From the cell containing the given text, extract its center point as (X, Y) coordinate. 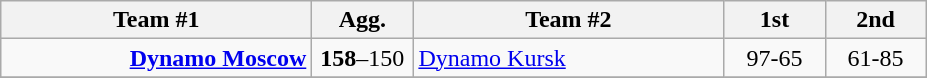
61-85 (876, 58)
Team #2 (568, 20)
Dynamo Kursk (568, 58)
Team #1 (156, 20)
158–150 (362, 58)
2nd (876, 20)
Dynamo Moscow (156, 58)
Agg. (362, 20)
1st (774, 20)
97-65 (774, 58)
